Return the (X, Y) coordinate for the center point of the cell that contains the specified text.  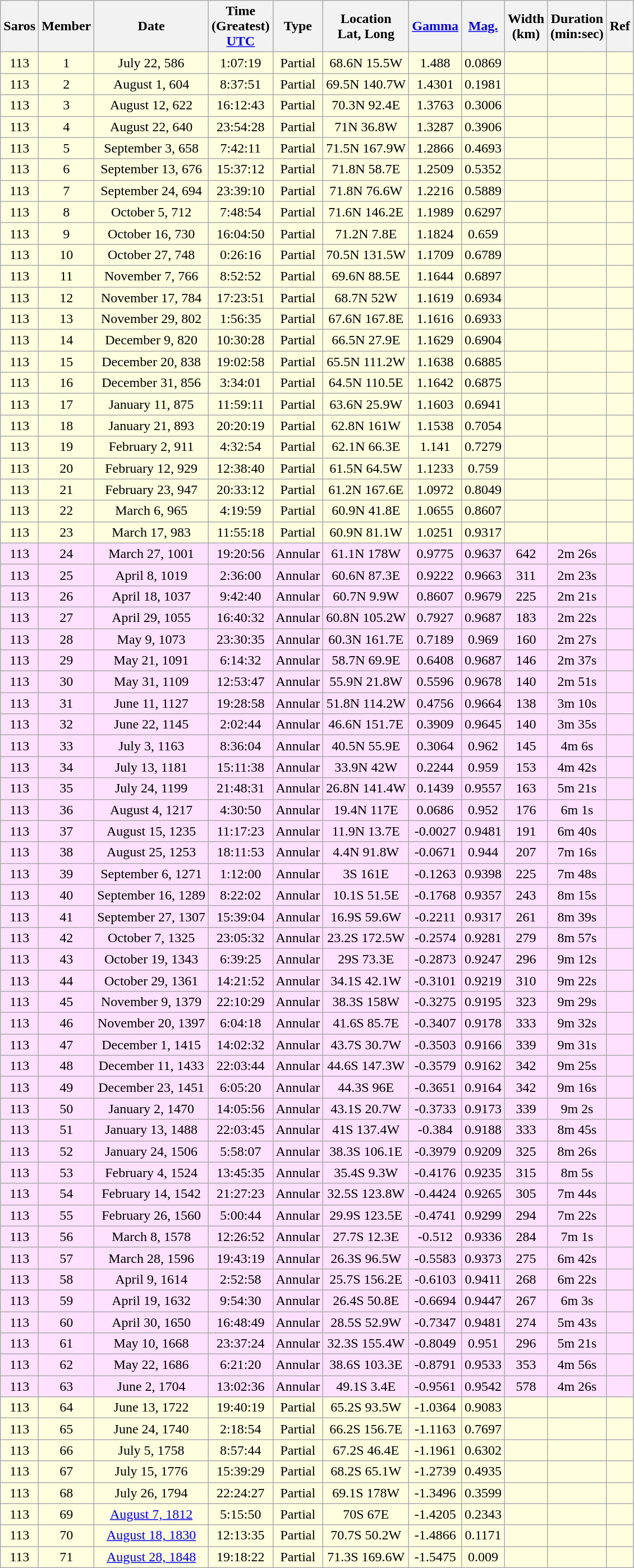
11:59:11 (240, 404)
2:18:54 (240, 1429)
0.009 (483, 1557)
17 (66, 404)
July 3, 1163 (151, 746)
28.5S 52.9W (366, 1322)
Duration(min:sec) (577, 26)
69.1S 178W (366, 1493)
-0.0027 (435, 831)
0.3906 (483, 127)
24 (66, 554)
7:48:54 (240, 212)
December 31, 856 (151, 383)
55 (66, 1215)
1.1709 (435, 255)
April 18, 1037 (151, 596)
0.9542 (483, 1386)
15:39:04 (240, 916)
April 19, 1632 (151, 1300)
April 9, 1614 (151, 1279)
June 24, 1740 (151, 1429)
-0.3407 (435, 1023)
1.488 (435, 63)
19:28:58 (240, 703)
0.7189 (435, 639)
2m 22s (577, 617)
8m 15s (577, 895)
14:05:56 (240, 1109)
68.2S 65.1W (366, 1472)
LocationLat, Long (366, 26)
6:14:32 (240, 661)
-0.3733 (435, 1109)
176 (526, 810)
-1.4866 (435, 1535)
0.6934 (483, 298)
0.9219 (483, 981)
0.9411 (483, 1279)
44 (66, 981)
55.9N 21.8W (366, 682)
8:57:44 (240, 1450)
8:52:52 (240, 276)
July 13, 1181 (151, 767)
66.2S 156.7E (366, 1429)
November 29, 802 (151, 319)
9m 31s (577, 1045)
42 (66, 938)
9 (66, 233)
9m 29s (577, 1002)
September 27, 1307 (151, 916)
November 17, 784 (151, 298)
May 22, 1686 (151, 1365)
18 (66, 426)
0.944 (483, 852)
51.8N 114.2W (366, 703)
August 1, 604 (151, 84)
19:02:58 (240, 362)
0.659 (483, 233)
60.9N 41.8E (366, 511)
0.9166 (483, 1045)
62.1N 66.3E (366, 447)
22:03:44 (240, 1066)
February 23, 947 (151, 490)
70.3N 92.4E (366, 105)
Type (298, 26)
Saros (20, 26)
40.5N 55.9E (366, 746)
7m 1s (577, 1237)
145 (526, 746)
-0.4424 (435, 1194)
19:43:19 (240, 1258)
2m 27s (577, 639)
May 31, 1109 (151, 682)
71.8N 58.7E (366, 169)
1.1638 (435, 362)
7m 48s (577, 874)
2m 37s (577, 661)
February 26, 1560 (151, 1215)
5m 43s (577, 1322)
1.2509 (435, 169)
274 (526, 1322)
0.6875 (483, 383)
April 30, 1650 (151, 1322)
2m 51s (577, 682)
23:54:28 (240, 127)
0.3064 (435, 746)
12:53:47 (240, 682)
0.7279 (483, 447)
0.9178 (483, 1023)
0:26:16 (240, 255)
8m 57s (577, 938)
1.0251 (435, 532)
30 (66, 682)
1.3763 (435, 105)
6:21:20 (240, 1365)
0.9235 (483, 1173)
August 15, 1235 (151, 831)
31 (66, 703)
0.9188 (483, 1130)
323 (526, 1002)
61 (66, 1344)
0.6941 (483, 404)
16.9S 59.6W (366, 916)
0.1981 (483, 84)
0.952 (483, 810)
0.9557 (483, 788)
1.141 (435, 447)
16:48:49 (240, 1322)
4.4N 91.8W (366, 852)
64 (66, 1408)
35 (66, 788)
May 10, 1668 (151, 1344)
0.9663 (483, 575)
19:40:19 (240, 1408)
2m 26s (577, 554)
April 29, 1055 (151, 617)
-0.1263 (435, 874)
February 12, 929 (151, 468)
-0.4176 (435, 1173)
November 7, 766 (151, 276)
June 13, 1722 (151, 1408)
44.3S 96E (366, 1087)
70.5N 131.5W (366, 255)
61.5N 64.5W (366, 468)
1.1616 (435, 319)
23 (66, 532)
0.6789 (483, 255)
268 (526, 1279)
December 1, 1415 (151, 1045)
14:02:32 (240, 1045)
43.7S 30.7W (366, 1045)
32.5S 123.8W (366, 1194)
-0.8049 (435, 1344)
March 17, 983 (151, 532)
10.1S 51.5E (366, 895)
13:45:35 (240, 1173)
-0.4741 (435, 1215)
67.6N 167.8E (366, 319)
71 (66, 1557)
0.9209 (483, 1151)
41.6S 85.7E (366, 1023)
183 (526, 617)
0.1439 (435, 788)
65.5N 111.2W (366, 362)
August 7, 1812 (151, 1514)
0.9281 (483, 938)
15:37:12 (240, 169)
March 6, 965 (151, 511)
August 4, 1217 (151, 810)
26 (66, 596)
22 (66, 511)
71.8N 76.6W (366, 191)
-1.1961 (435, 1450)
21 (66, 490)
60.9N 81.1W (366, 532)
43.1S 20.7W (366, 1109)
0.5352 (483, 169)
6m 42s (577, 1258)
May 9, 1073 (151, 639)
5 (66, 148)
3S 161E (366, 874)
0.759 (483, 468)
5:15:50 (240, 1514)
146 (526, 661)
36 (66, 810)
53 (66, 1173)
1.1989 (435, 212)
1.1619 (435, 298)
1 (66, 63)
0.1171 (483, 1535)
January 2, 1470 (151, 1109)
27 (66, 617)
August 22, 640 (151, 127)
6:39:25 (240, 959)
60.6N 87.3E (366, 575)
September 13, 676 (151, 169)
22:24:27 (240, 1493)
July 24, 1199 (151, 788)
25 (66, 575)
October 19, 1343 (151, 959)
8m 45s (577, 1130)
33.9N 42W (366, 767)
June 11, 1127 (151, 703)
16:40:32 (240, 617)
60.3N 161.7E (366, 639)
0.951 (483, 1344)
Mag. (483, 26)
11.9N 13.7E (366, 831)
32 (66, 725)
January 24, 1506 (151, 1151)
0.9533 (483, 1365)
71.2N 7.8E (366, 233)
June 22, 1145 (151, 725)
-0.9561 (435, 1386)
7m 22s (577, 1215)
October 5, 712 (151, 212)
Ref (619, 26)
0.9265 (483, 1194)
61.2N 167.6E (366, 490)
-0.3979 (435, 1151)
2m 21s (577, 596)
-0.0671 (435, 852)
March 27, 1001 (151, 554)
19 (66, 447)
34.1S 42.1W (366, 981)
November 20, 1397 (151, 1023)
13:02:36 (240, 1386)
5:00:44 (240, 1215)
64.5N 110.5E (366, 383)
15 (66, 362)
28 (66, 639)
0.9164 (483, 1087)
1.0655 (435, 511)
-0.512 (435, 1237)
68.7N 52W (366, 298)
60.8N 105.2W (366, 617)
-1.5475 (435, 1557)
0.2343 (483, 1514)
20 (66, 468)
September 3, 658 (151, 148)
642 (526, 554)
0.6302 (483, 1450)
December 9, 820 (151, 340)
29.9S 123.5E (366, 1215)
October 16, 730 (151, 233)
68.6N 15.5W (366, 63)
0.7697 (483, 1429)
43 (66, 959)
243 (526, 895)
3:34:01 (240, 383)
12:26:52 (240, 1237)
284 (526, 1237)
14 (66, 340)
0.9645 (483, 725)
June 2, 1704 (151, 1386)
47 (66, 1045)
4m 6s (577, 746)
-1.2739 (435, 1472)
23:30:35 (240, 639)
2 (66, 84)
-1.1163 (435, 1429)
38.6S 103.3E (366, 1365)
0.3006 (483, 105)
0.9398 (483, 874)
45 (66, 1002)
9m 25s (577, 1066)
4:30:50 (240, 810)
39 (66, 874)
294 (526, 1215)
4m 26s (577, 1386)
10 (66, 255)
July 5, 1758 (151, 1450)
0.9173 (483, 1109)
11:55:18 (240, 532)
0.9637 (483, 554)
March 28, 1596 (151, 1258)
67.2S 46.4E (366, 1450)
62.8N 161W (366, 426)
26.8N 141.4W (366, 788)
-0.1768 (435, 895)
7:42:11 (240, 148)
April 8, 1019 (151, 575)
16:12:43 (240, 105)
0.9357 (483, 895)
58 (66, 1279)
Gamma (435, 26)
7m 44s (577, 1194)
37 (66, 831)
160 (526, 639)
August 12, 622 (151, 105)
34 (66, 767)
13 (66, 319)
1.1629 (435, 340)
8m 5s (577, 1173)
18:11:53 (240, 852)
70.7S 50.2W (366, 1535)
0.9373 (483, 1258)
2:02:44 (240, 725)
19.4N 117E (366, 810)
0.9679 (483, 596)
71N 36.8W (366, 127)
8m 39s (577, 916)
-0.3101 (435, 981)
1.1233 (435, 468)
9m 32s (577, 1023)
63 (66, 1386)
52 (66, 1151)
4 (66, 127)
1:07:19 (240, 63)
0.9195 (483, 1002)
23:37:24 (240, 1344)
2:36:00 (240, 575)
71.6N 146.2E (366, 212)
September 6, 1271 (151, 874)
63.6N 25.9W (366, 404)
261 (526, 916)
267 (526, 1300)
August 18, 1830 (151, 1535)
60.7N 9.9W (366, 596)
20:20:19 (240, 426)
41 (66, 916)
February 2, 911 (151, 447)
6m 22s (577, 1279)
41S 137.4W (366, 1130)
71.5N 167.9W (366, 148)
12:13:35 (240, 1535)
0.4756 (435, 703)
311 (526, 575)
46 (66, 1023)
56 (66, 1237)
275 (526, 1258)
January 11, 875 (151, 404)
1:12:00 (240, 874)
-0.2873 (435, 959)
0.9447 (483, 1300)
3m 10s (577, 703)
9:42:40 (240, 596)
40 (66, 895)
0.9336 (483, 1237)
-0.8791 (435, 1365)
70S 67E (366, 1514)
0.9222 (435, 575)
0.4693 (483, 148)
1:56:35 (240, 319)
26.4S 50.8E (366, 1300)
-0.2211 (435, 916)
310 (526, 981)
August 25, 1253 (151, 852)
0.969 (483, 639)
February 4, 1524 (151, 1173)
September 16, 1289 (151, 895)
-0.5583 (435, 1258)
February 14, 1542 (151, 1194)
49.1S 3.4E (366, 1386)
22:03:45 (240, 1130)
163 (526, 788)
December 20, 838 (151, 362)
353 (526, 1365)
1.4301 (435, 84)
6m 1s (577, 810)
69.6N 88.5E (366, 276)
0.9162 (483, 1066)
-0.384 (435, 1130)
January 13, 1488 (151, 1130)
Time(Greatest)UTC (240, 26)
0.6933 (483, 319)
6:05:20 (240, 1087)
October 27, 748 (151, 255)
1.3287 (435, 127)
October 7, 1325 (151, 938)
8m 26s (577, 1151)
9m 2s (577, 1109)
0.2244 (435, 767)
1.1538 (435, 426)
10:30:28 (240, 340)
66.5N 27.9E (366, 340)
58.7N 69.9E (366, 661)
October 29, 1361 (151, 981)
0.5596 (435, 682)
69.5N 140.7W (366, 84)
66 (66, 1450)
35.4S 9.3W (366, 1173)
305 (526, 1194)
25.7S 156.2E (366, 1279)
61.1N 178W (366, 554)
5:58:07 (240, 1151)
July 26, 1794 (151, 1493)
0.8049 (483, 490)
0.9299 (483, 1215)
49 (66, 1087)
12:38:40 (240, 468)
32.3S 155.4W (366, 1344)
26.3S 96.5W (366, 1258)
65.2S 93.5W (366, 1408)
9m 16s (577, 1087)
23:05:32 (240, 938)
September 24, 694 (151, 191)
17:23:51 (240, 298)
60 (66, 1322)
16 (66, 383)
Date (151, 26)
0.6885 (483, 362)
19:20:56 (240, 554)
38 (66, 852)
-1.3496 (435, 1493)
23:39:10 (240, 191)
1.1824 (435, 233)
1.1644 (435, 276)
0.9247 (483, 959)
0.9083 (483, 1408)
23.2S 172.5W (366, 938)
Member (66, 26)
0.9664 (483, 703)
December 11, 1433 (151, 1066)
1.2216 (435, 191)
44.6S 147.3W (366, 1066)
21:48:31 (240, 788)
46.6N 151.7E (366, 725)
1.1603 (435, 404)
1.0972 (435, 490)
70 (66, 1535)
6m 3s (577, 1300)
January 21, 893 (151, 426)
11:17:23 (240, 831)
29S 73.3E (366, 959)
38.3S 158W (366, 1002)
0.3909 (435, 725)
57 (66, 1258)
14:21:52 (240, 981)
0.3599 (483, 1493)
9m 12s (577, 959)
7 (66, 191)
69 (66, 1514)
59 (66, 1300)
29 (66, 661)
1.2866 (435, 148)
0.7927 (435, 617)
68 (66, 1493)
March 8, 1578 (151, 1237)
0.9775 (435, 554)
-0.3579 (435, 1066)
54 (66, 1194)
578 (526, 1386)
0.5889 (483, 191)
-0.6694 (435, 1300)
67 (66, 1472)
7m 16s (577, 852)
-0.3275 (435, 1002)
0.6897 (483, 276)
6 (66, 169)
4:32:54 (240, 447)
15:11:38 (240, 767)
July 22, 586 (151, 63)
-0.7347 (435, 1322)
6:04:18 (240, 1023)
July 15, 1776 (151, 1472)
16:04:50 (240, 233)
-0.3651 (435, 1087)
9:54:30 (240, 1300)
8:22:02 (240, 895)
138 (526, 703)
15:39:29 (240, 1472)
0.4935 (483, 1472)
0.7054 (483, 426)
71.3S 169.6W (366, 1557)
-0.2574 (435, 938)
4m 42s (577, 767)
8:36:04 (240, 746)
51 (66, 1130)
0.6408 (435, 661)
50 (66, 1109)
2:52:58 (240, 1279)
4m 56s (577, 1365)
12 (66, 298)
315 (526, 1173)
3 (66, 105)
207 (526, 852)
0.0869 (483, 63)
191 (526, 831)
0.0686 (435, 810)
11 (66, 276)
65 (66, 1429)
2m 23s (577, 575)
-0.3503 (435, 1045)
153 (526, 767)
8:37:51 (240, 84)
27.7S 12.3E (366, 1237)
279 (526, 938)
6m 40s (577, 831)
-1.4205 (435, 1514)
0.9678 (483, 682)
0.959 (483, 767)
-0.6103 (435, 1279)
20:33:12 (240, 490)
38.3S 106.1E (366, 1151)
Width(km) (526, 26)
May 21, 1091 (151, 661)
3m 35s (577, 725)
48 (66, 1066)
62 (66, 1365)
0.962 (483, 746)
21:27:23 (240, 1194)
-1.0364 (435, 1408)
33 (66, 746)
19:18:22 (240, 1557)
August 28, 1848 (151, 1557)
0.6297 (483, 212)
8 (66, 212)
4:19:59 (240, 511)
December 23, 1451 (151, 1087)
0.6904 (483, 340)
22:10:29 (240, 1002)
325 (526, 1151)
November 9, 1379 (151, 1002)
1.1642 (435, 383)
9m 22s (577, 981)
